From the cell containing the given text, extract its center point as (X, Y) coordinate. 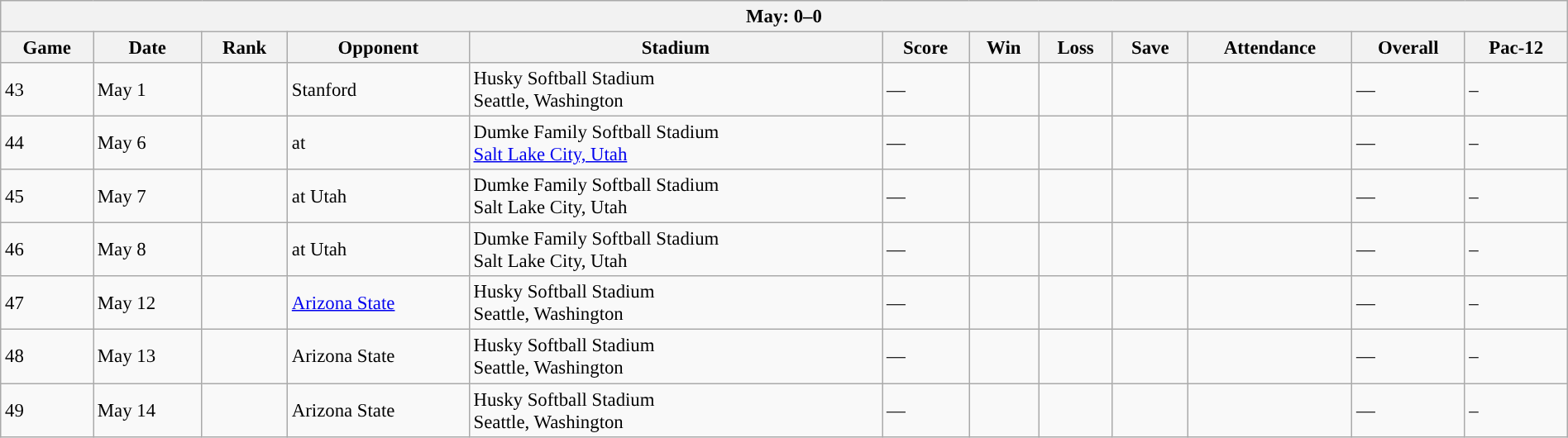
May 8 (147, 250)
May 13 (147, 357)
Game (47, 47)
43 (47, 89)
49 (47, 410)
Pac-12 (1516, 47)
47 (47, 302)
at (379, 144)
Opponent (379, 47)
May 7 (147, 197)
Attendance (1269, 47)
Score (926, 47)
May 1 (147, 89)
48 (47, 357)
Date (147, 47)
46 (47, 250)
Loss (1075, 47)
Rank (245, 47)
May 6 (147, 144)
May: 0–0 (784, 17)
May 14 (147, 410)
May 12 (147, 302)
44 (47, 144)
Stadium (675, 47)
Overall (1408, 47)
Save (1150, 47)
Stanford (379, 89)
45 (47, 197)
Win (1004, 47)
